Return [x, y] of the center of cell containing provided text 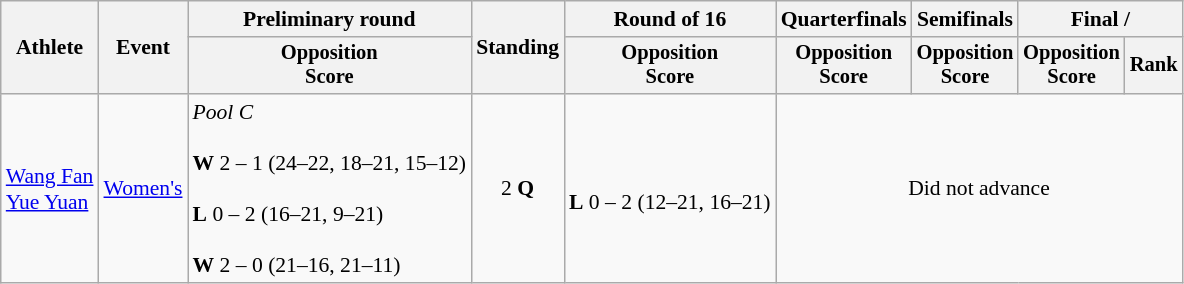
2 Q [518, 188]
Wang FanYue Yuan [50, 188]
Round of 16 [670, 19]
Women's [142, 188]
Standing [518, 48]
Quarterfinals [844, 19]
Event [142, 48]
Athlete [50, 48]
Did not advance [980, 188]
Preliminary round [330, 19]
Final / [1100, 19]
Pool CW 2 – 1 (24–22, 18–21, 15–12)L 0 – 2 (16–21, 9–21)W 2 – 0 (21–16, 21–11) [330, 188]
Rank [1154, 66]
Semifinals [966, 19]
L 0 – 2 (12–21, 16–21) [670, 188]
